Detect which cell encompasses the target text, then output its [X, Y] center coordinate. 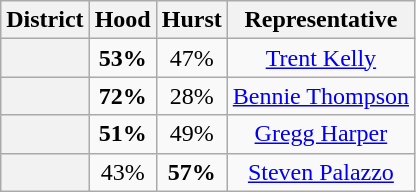
51% [122, 134]
Bennie Thompson [320, 96]
43% [122, 172]
Gregg Harper [320, 134]
28% [192, 96]
Hood [122, 20]
District [45, 20]
53% [122, 58]
72% [122, 96]
47% [192, 58]
Trent Kelly [320, 58]
49% [192, 134]
Hurst [192, 20]
Representative [320, 20]
57% [192, 172]
Steven Palazzo [320, 172]
